From the cell containing the given text, extract its center point as (x, y) coordinate. 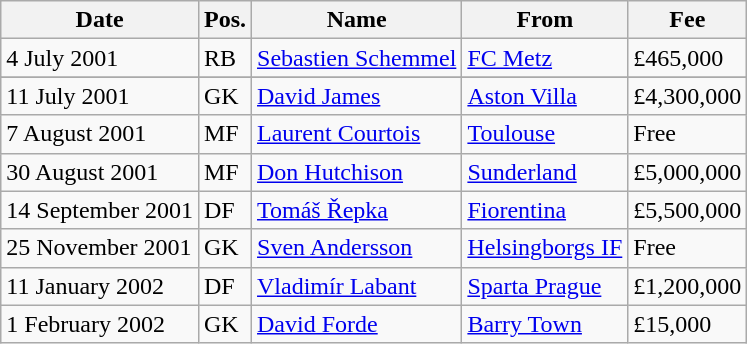
Vladimír Labant (357, 286)
Barry Town (545, 324)
Sebastien Schemmel (357, 58)
7 August 2001 (100, 134)
Aston Villa (545, 96)
Sven Andersson (357, 248)
30 August 2001 (100, 172)
Fee (688, 20)
Fiorentina (545, 210)
14 September 2001 (100, 210)
Name (357, 20)
FC Metz (545, 58)
Toulouse (545, 134)
11 July 2001 (100, 96)
Sunderland (545, 172)
£5,000,000 (688, 172)
Sparta Prague (545, 286)
4 July 2001 (100, 58)
Don Hutchison (357, 172)
£1,200,000 (688, 286)
Pos. (224, 20)
Laurent Courtois (357, 134)
Tomáš Řepka (357, 210)
11 January 2002 (100, 286)
David James (357, 96)
£4,300,000 (688, 96)
£15,000 (688, 324)
25 November 2001 (100, 248)
£5,500,000 (688, 210)
Date (100, 20)
David Forde (357, 324)
RB (224, 58)
£465,000 (688, 58)
Helsingborgs IF (545, 248)
1 February 2002 (100, 324)
From (545, 20)
